Detect which cell encompasses the target text, then output its (X, Y) center coordinate. 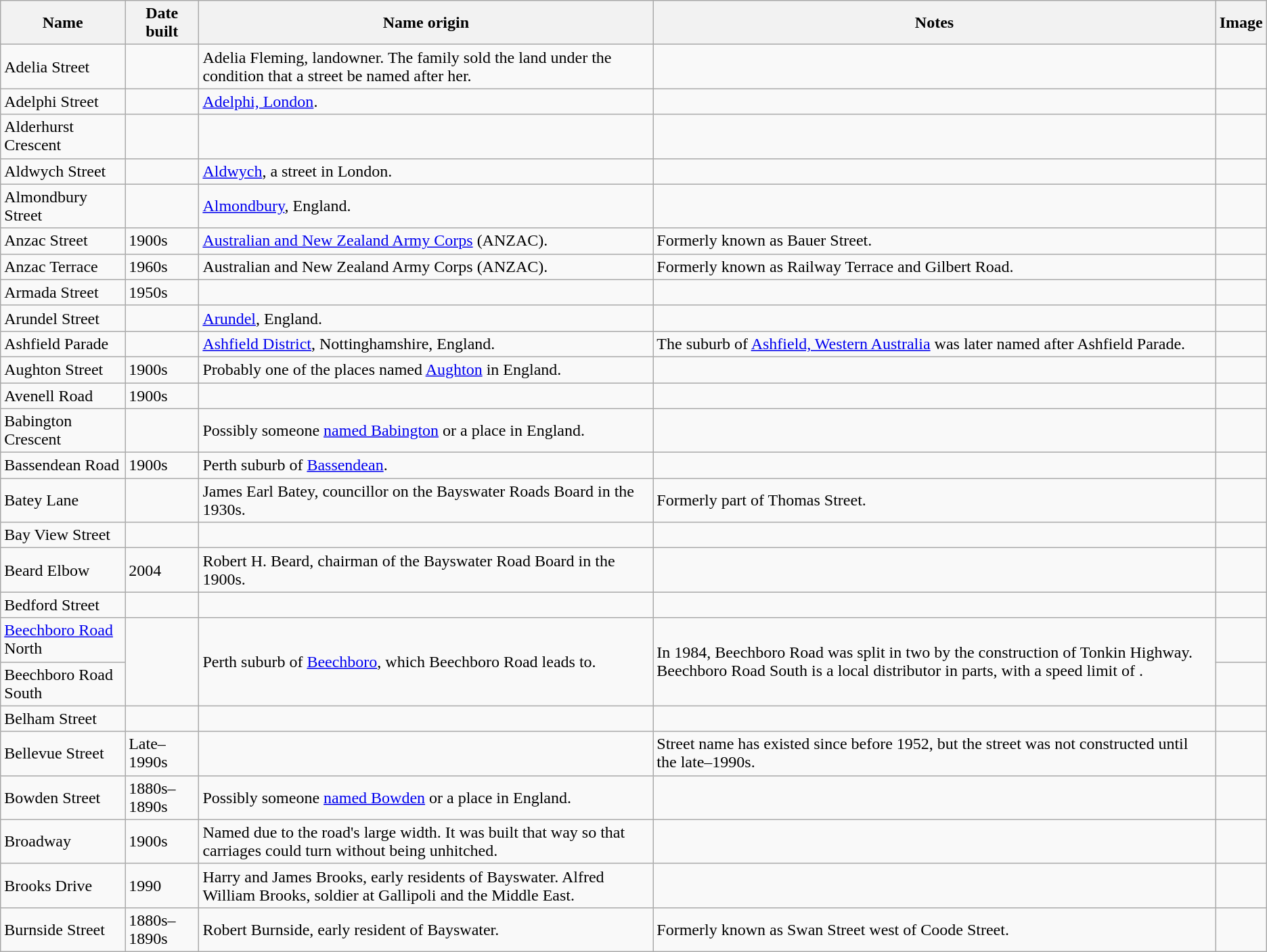
Possibly someone named Bowden or a place in England. (426, 797)
Date built (162, 23)
Adelia Fleming, landowner. The family sold the land under the condition that a street be named after her. (426, 66)
Bay View Street (63, 535)
Ashfield Parade (63, 344)
Anzac Street (63, 241)
Anzac Terrace (63, 267)
Notes (934, 23)
Alderhurst Crescent (63, 137)
Formerly known as Bauer Street. (934, 241)
Brooks Drive (63, 885)
Named due to the road's large width. It was built that way so that carriages could turn without being unhitched. (426, 842)
Beechboro Road North (63, 640)
Formerly known as Railway Terrace and Gilbert Road. (934, 267)
Almondbury, England. (426, 206)
Beechboro Road South (63, 683)
1990 (162, 885)
Avenell Road (63, 396)
Batey Lane (63, 501)
Name origin (426, 23)
Perth suburb of Bassendean. (426, 466)
Ashfield District, Nottinghamshire, England. (426, 344)
Aldwych Street (63, 171)
Robert H. Beard, chairman of the Bayswater Road Board in the 1900s. (426, 570)
Armada Street (63, 292)
Possibly someone named Babington or a place in England. (426, 430)
Belham Street (63, 719)
Name (63, 23)
Beard Elbow (63, 570)
Adelphi, London. (426, 101)
Arundel, England. (426, 318)
Bassendean Road (63, 466)
Aldwych, a street in London. (426, 171)
The suburb of Ashfield, Western Australia was later named after Ashfield Parade. (934, 344)
Street name has existed since before 1952, but the street was not constructed until the late–1990s. (934, 754)
Formerly part of Thomas Street. (934, 501)
Harry and James Brooks, early residents of Bayswater. Alfred William Brooks, soldier at Gallipoli and the Middle East. (426, 885)
1960s (162, 267)
Probably one of the places named Aughton in England. (426, 369)
Perth suburb of Beechboro, which Beechboro Road leads to. (426, 662)
Adelphi Street (63, 101)
1950s (162, 292)
Image (1241, 23)
Broadway (63, 842)
Almondbury Street (63, 206)
Late–1990s (162, 754)
Aughton Street (63, 369)
Formerly known as Swan Street west of Coode Street. (934, 930)
Arundel Street (63, 318)
Adelia Street (63, 66)
2004 (162, 570)
Bowden Street (63, 797)
Babington Crescent (63, 430)
Bellevue Street (63, 754)
James Earl Batey, councillor on the Bayswater Roads Board in the 1930s. (426, 501)
Robert Burnside, early resident of Bayswater. (426, 930)
Burnside Street (63, 930)
Bedford Street (63, 605)
